For the text-containing cell, return its midpoint in (X, Y) coordinate format. 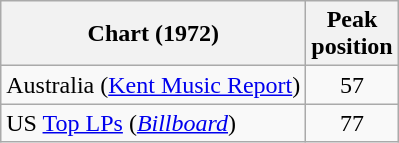
US Top LPs (Billboard) (154, 123)
Australia (Kent Music Report) (154, 85)
57 (352, 85)
Peakposition (352, 34)
Chart (1972) (154, 34)
77 (352, 123)
